Return the [X, Y] coordinate for the center point of the cell that contains the specified text.  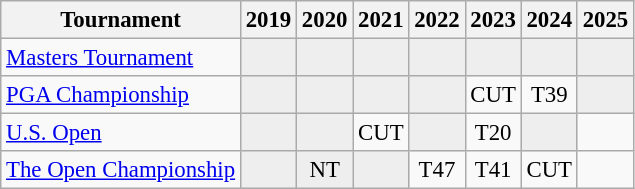
T47 [437, 170]
NT [325, 170]
T20 [493, 133]
2024 [549, 20]
2019 [268, 20]
The Open Championship [121, 170]
2020 [325, 20]
2025 [605, 20]
2022 [437, 20]
T41 [493, 170]
2023 [493, 20]
Masters Tournament [121, 58]
Tournament [121, 20]
T39 [549, 95]
PGA Championship [121, 95]
U.S. Open [121, 133]
2021 [381, 20]
